Pinpoint the cell where the given text exists, returning its (x, y) midpoint coordinate. 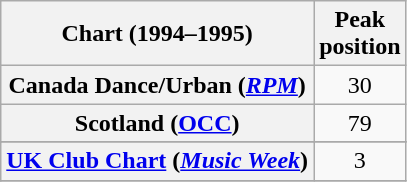
30 (360, 85)
79 (360, 123)
UK Club Chart (Music Week) (158, 161)
Scotland (OCC) (158, 123)
3 (360, 161)
Canada Dance/Urban (RPM) (158, 85)
Chart (1994–1995) (158, 34)
Peakposition (360, 34)
